Provide the [X, Y] coordinate of the cell's center where the given text is located.  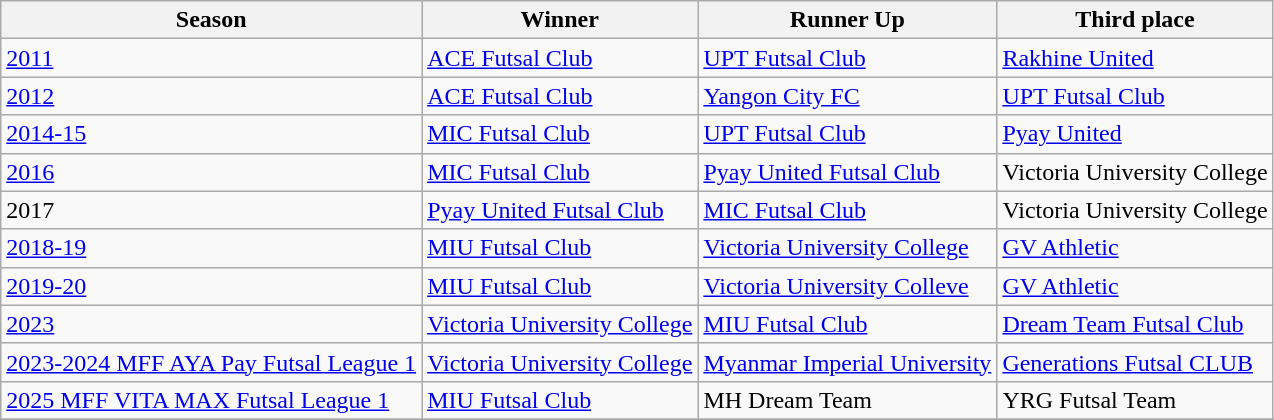
2012 [212, 96]
2023-2024 MFF AYA Pay Futsal League 1 [212, 362]
Myanmar Imperial University [848, 362]
2023 [212, 324]
MH Dream Team [848, 400]
Dream Team Futsal Club [1135, 324]
Season [212, 20]
YRG Futsal Team [1135, 400]
2011 [212, 58]
Rakhine United [1135, 58]
Runner Up [848, 20]
Yangon City FC [848, 96]
2017 [212, 210]
Third place [1135, 20]
2019-20 [212, 286]
2025 MFF VITA MAX Futsal League 1 [212, 400]
2014-15 [212, 134]
Generations Futsal CLUB [1135, 362]
2018-19 [212, 248]
Pyay United [1135, 134]
2016 [212, 172]
Victoria University Colleve [848, 286]
Winner [560, 20]
